Search for the cell housing the specified text and yield its (X, Y) center coordinate. 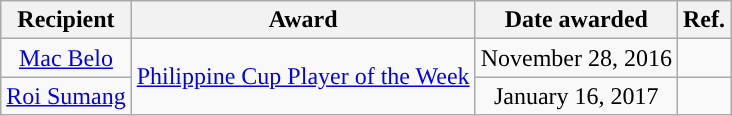
Date awarded (576, 20)
Ref. (704, 20)
Award (303, 20)
Philippine Cup Player of the Week (303, 77)
January 16, 2017 (576, 96)
Roi Sumang (66, 96)
November 28, 2016 (576, 58)
Recipient (66, 20)
Mac Belo (66, 58)
